Search for the cell housing the specified text and yield its [x, y] center coordinate. 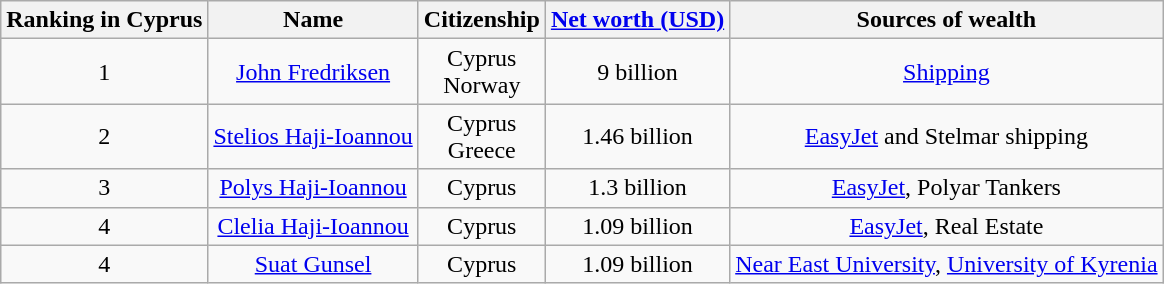
1 [104, 72]
Stelios Haji-Ioannou [313, 136]
Cyprus Norway [482, 72]
Citizenship [482, 20]
EasyJet and Stelmar shipping [946, 136]
Net worth (USD) [637, 20]
Clelia Haji-Ioannou [313, 226]
John Fredriksen [313, 72]
3 [104, 188]
Near East University, University of Kyrenia [946, 264]
1.46 billion [637, 136]
Polys Haji-Ioannou [313, 188]
Cyprus Greece [482, 136]
Name [313, 20]
EasyJet, Polyar Tankers [946, 188]
9 billion [637, 72]
Ranking in Cyprus [104, 20]
EasyJet, Real Estate [946, 226]
2 [104, 136]
Sources of wealth [946, 20]
Suat Gunsel [313, 264]
Shipping [946, 72]
1.3 billion [637, 188]
